Locate the cell with the specified text and output its (X, Y) center coordinate. 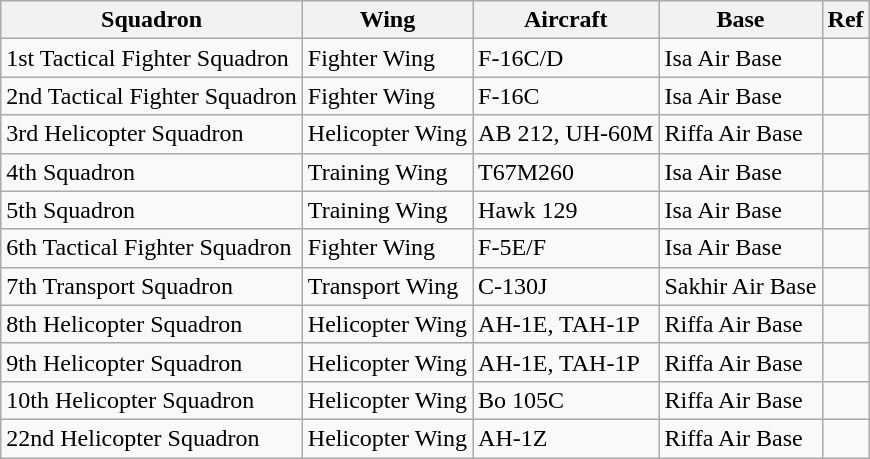
F-5E/F (566, 248)
Base (740, 20)
Hawk 129 (566, 210)
1st Tactical Fighter Squadron (152, 58)
C-130J (566, 286)
F-16C (566, 96)
8th Helicopter Squadron (152, 324)
2nd Tactical Fighter Squadron (152, 96)
Ref (846, 20)
9th Helicopter Squadron (152, 362)
3rd Helicopter Squadron (152, 134)
4th Squadron (152, 172)
T67M260 (566, 172)
6th Tactical Fighter Squadron (152, 248)
7th Transport Squadron (152, 286)
Squadron (152, 20)
Wing (387, 20)
Transport Wing (387, 286)
5th Squadron (152, 210)
22nd Helicopter Squadron (152, 438)
AB 212, UH-60M (566, 134)
F-16C/D (566, 58)
Aircraft (566, 20)
Bo 105C (566, 400)
10th Helicopter Squadron (152, 400)
AH-1Z (566, 438)
Sakhir Air Base (740, 286)
